Locate the cell with the specified text and output its (X, Y) center coordinate. 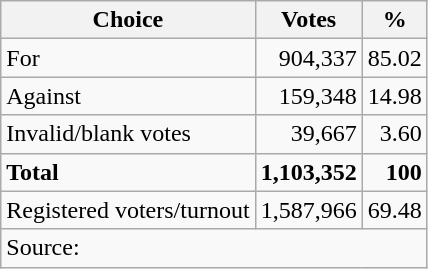
85.02 (394, 58)
Total (128, 172)
3.60 (394, 134)
100 (394, 172)
1,103,352 (308, 172)
For (128, 58)
159,348 (308, 96)
% (394, 20)
Source: (214, 248)
Choice (128, 20)
14.98 (394, 96)
1,587,966 (308, 210)
Against (128, 96)
39,667 (308, 134)
Registered voters/turnout (128, 210)
Invalid/blank votes (128, 134)
Votes (308, 20)
69.48 (394, 210)
904,337 (308, 58)
